Return the [X, Y] coordinate for the center point of the cell that contains the specified text.  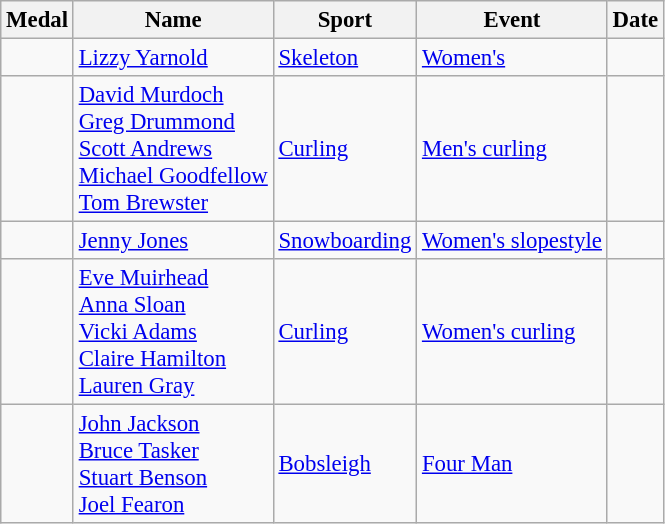
Skeleton [344, 58]
Name [173, 20]
Women's curling [512, 332]
Medal [38, 20]
Bobsleigh [344, 464]
Eve Muirhead Anna Sloan Vicki Adams Claire Hamilton Lauren Gray [173, 332]
Women's slopestyle [512, 241]
Four Man [512, 464]
David Murdoch Greg Drummond Scott Andrews Michael Goodfellow Tom Brewster [173, 149]
Jenny Jones [173, 241]
Men's curling [512, 149]
Event [512, 20]
Women's [512, 58]
Lizzy Yarnold [173, 58]
Snowboarding [344, 241]
Sport [344, 20]
John Jackson Bruce TaskerStuart BensonJoel Fearon [173, 464]
Date [635, 20]
